Find where the given text appears and provide that cell's center as [x, y] coordinate. 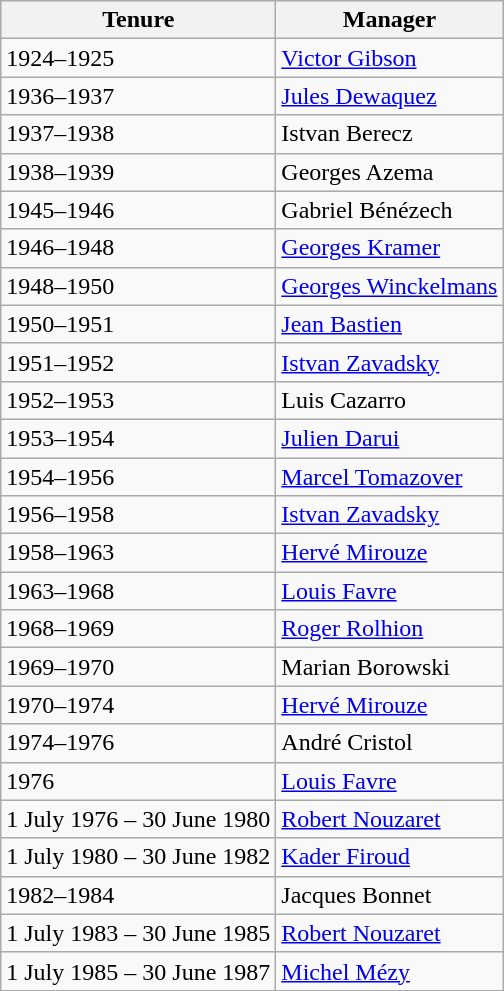
Jean Bastien [390, 324]
1 July 1985 – 30 June 1987 [138, 971]
Luis Cazarro [390, 400]
1953–1954 [138, 438]
Roger Rolhion [390, 629]
1974–1976 [138, 743]
1958–1963 [138, 553]
1976 [138, 781]
Istvan Berecz [390, 134]
1956–1958 [138, 515]
1982–1984 [138, 895]
Kader Firoud [390, 857]
Marcel Tomazover [390, 477]
1968–1969 [138, 629]
Victor Gibson [390, 58]
1936–1937 [138, 96]
Marian Borowski [390, 667]
1950–1951 [138, 324]
1924–1925 [138, 58]
1 July 1983 – 30 June 1985 [138, 933]
Julien Darui [390, 438]
1945–1946 [138, 210]
1963–1968 [138, 591]
Michel Mézy [390, 971]
1937–1938 [138, 134]
1 July 1980 – 30 June 1982 [138, 857]
1970–1974 [138, 705]
1948–1950 [138, 286]
Jules Dewaquez [390, 96]
Georges Kramer [390, 248]
Jacques Bonnet [390, 895]
1954–1956 [138, 477]
1946–1948 [138, 248]
Manager [390, 20]
1969–1970 [138, 667]
Tenure [138, 20]
1 July 1976 – 30 June 1980 [138, 819]
1938–1939 [138, 172]
1952–1953 [138, 400]
André Cristol [390, 743]
Gabriel Bénézech [390, 210]
1951–1952 [138, 362]
Georges Azema [390, 172]
Georges Winckelmans [390, 286]
